Detect which cell encompasses the target text, then output its [X, Y] center coordinate. 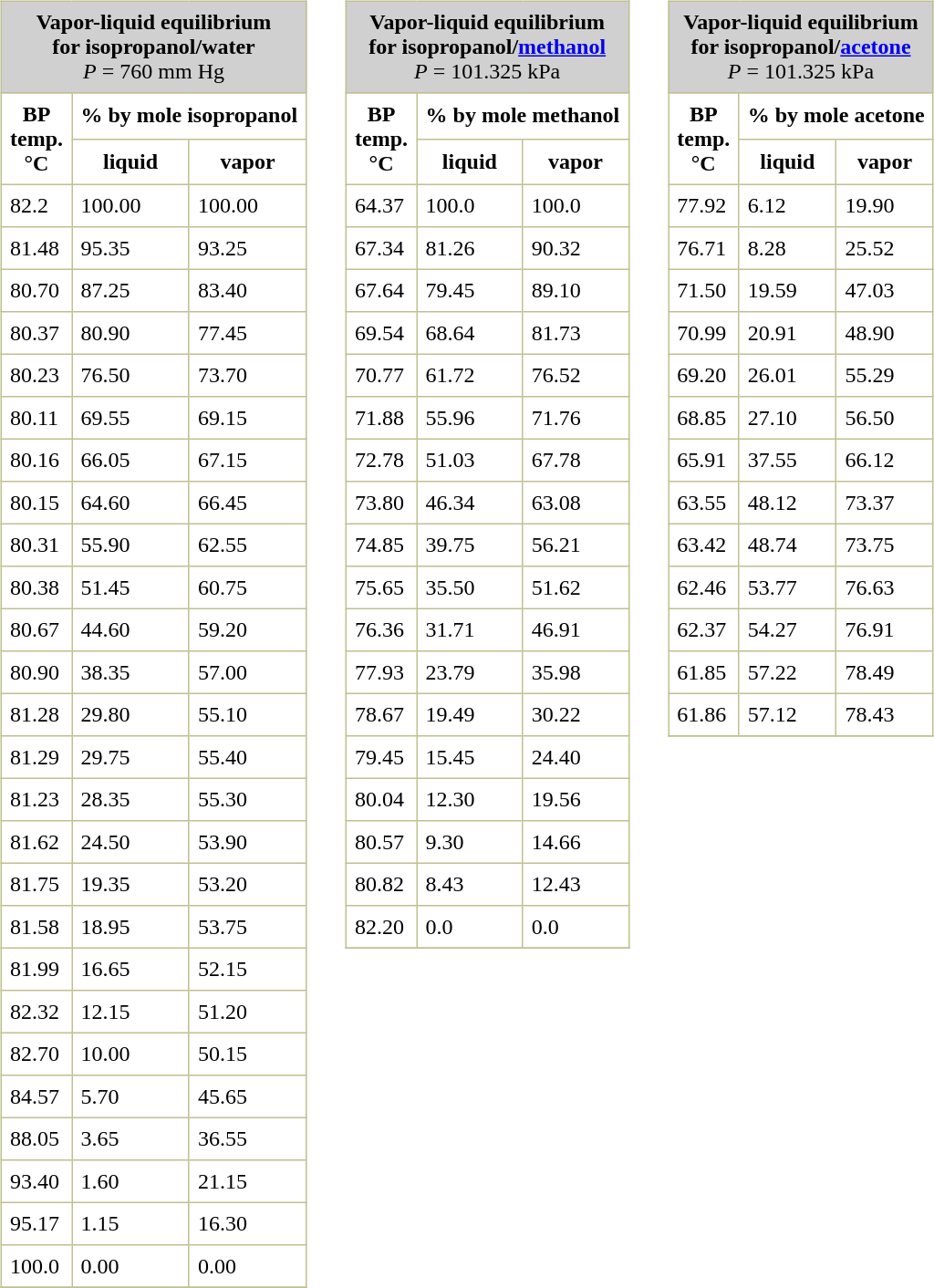
19.35 [131, 884]
69.55 [131, 418]
60.75 [248, 587]
88.05 [36, 1138]
68.64 [470, 333]
30.22 [576, 714]
38.35 [131, 672]
20.91 [788, 333]
45.65 [248, 1096]
80.38 [36, 587]
77.92 [702, 205]
81.23 [36, 799]
21.15 [248, 1181]
12.30 [470, 799]
46.91 [576, 629]
53.90 [248, 842]
24.50 [131, 842]
80.04 [381, 799]
74.85 [381, 545]
65.91 [702, 460]
72.78 [381, 460]
50.15 [248, 1054]
3.65 [131, 1138]
51.20 [248, 1012]
81.73 [576, 333]
27.10 [788, 418]
67.34 [381, 248]
81.99 [36, 969]
15.45 [470, 757]
Vapor-liquid equilibriumfor isopropanol/methanolP = 101.325 kPa [487, 47]
53.75 [248, 927]
67.64 [381, 290]
Vapor-liquid equilibriumfor isopropanol/acetoneP = 101.325 kPa [801, 47]
29.80 [131, 714]
19.90 [885, 205]
48.90 [885, 333]
76.63 [885, 587]
68.85 [702, 418]
48.12 [788, 503]
6.12 [788, 205]
75.65 [381, 587]
89.10 [576, 290]
47.03 [885, 290]
9.30 [470, 842]
29.75 [131, 757]
14.66 [576, 842]
48.74 [788, 545]
63.42 [702, 545]
82.2 [36, 205]
81.29 [36, 757]
81.26 [470, 248]
54.27 [788, 629]
23.79 [470, 672]
82.20 [381, 927]
83.40 [248, 290]
64.60 [131, 503]
19.49 [470, 714]
55.30 [248, 799]
63.55 [702, 503]
61.86 [702, 714]
28.35 [131, 799]
80.16 [36, 460]
67.15 [248, 460]
53.20 [248, 884]
56.21 [576, 545]
80.70 [36, 290]
24.40 [576, 757]
62.37 [702, 629]
77.93 [381, 672]
67.78 [576, 460]
82.32 [36, 1012]
80.67 [36, 629]
57.00 [248, 672]
Vapor-liquid equilibriumfor isopropanol/waterP = 760 mm Hg [153, 47]
73.37 [885, 503]
37.55 [788, 460]
69.20 [702, 375]
77.45 [248, 333]
55.40 [248, 757]
87.25 [131, 290]
% by mole acetone [835, 116]
26.01 [788, 375]
51.45 [131, 587]
31.71 [470, 629]
52.15 [248, 969]
78.43 [885, 714]
84.57 [36, 1096]
62.46 [702, 587]
18.95 [131, 927]
71.88 [381, 418]
80.57 [381, 842]
80.37 [36, 333]
35.50 [470, 587]
95.17 [36, 1223]
78.49 [885, 672]
5.70 [131, 1096]
81.62 [36, 842]
71.50 [702, 290]
55.90 [131, 545]
93.40 [36, 1181]
39.75 [470, 545]
73.70 [248, 375]
81.75 [36, 884]
64.37 [381, 205]
71.76 [576, 418]
16.65 [131, 969]
51.62 [576, 587]
1.15 [131, 1223]
% by mole isopropanol [190, 116]
76.36 [381, 629]
55.96 [470, 418]
73.80 [381, 503]
16.30 [248, 1223]
25.52 [885, 248]
80.15 [36, 503]
19.56 [576, 799]
51.03 [470, 460]
46.34 [470, 503]
1.60 [131, 1181]
95.35 [131, 248]
19.59 [788, 290]
53.77 [788, 587]
57.12 [788, 714]
70.77 [381, 375]
81.28 [36, 714]
59.20 [248, 629]
8.28 [788, 248]
55.10 [248, 714]
8.43 [470, 884]
57.22 [788, 672]
76.52 [576, 375]
62.55 [248, 545]
81.48 [36, 248]
76.91 [885, 629]
69.15 [248, 418]
81.58 [36, 927]
66.05 [131, 460]
73.75 [885, 545]
93.25 [248, 248]
56.50 [885, 418]
76.50 [131, 375]
% by mole methanol [523, 116]
78.67 [381, 714]
80.11 [36, 418]
61.72 [470, 375]
82.70 [36, 1054]
80.31 [36, 545]
12.43 [576, 884]
10.00 [131, 1054]
66.12 [885, 460]
80.23 [36, 375]
12.15 [131, 1012]
90.32 [576, 248]
44.60 [131, 629]
69.54 [381, 333]
76.71 [702, 248]
61.85 [702, 672]
55.29 [885, 375]
36.55 [248, 1138]
63.08 [576, 503]
35.98 [576, 672]
80.82 [381, 884]
70.99 [702, 333]
66.45 [248, 503]
